From the cell containing the given text, extract its center point as [x, y] coordinate. 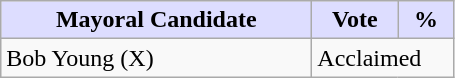
Bob Young (X) [156, 58]
Mayoral Candidate [156, 20]
Vote [355, 20]
Acclaimed [383, 58]
% [426, 20]
